Detect which cell encompasses the target text, then output its (X, Y) center coordinate. 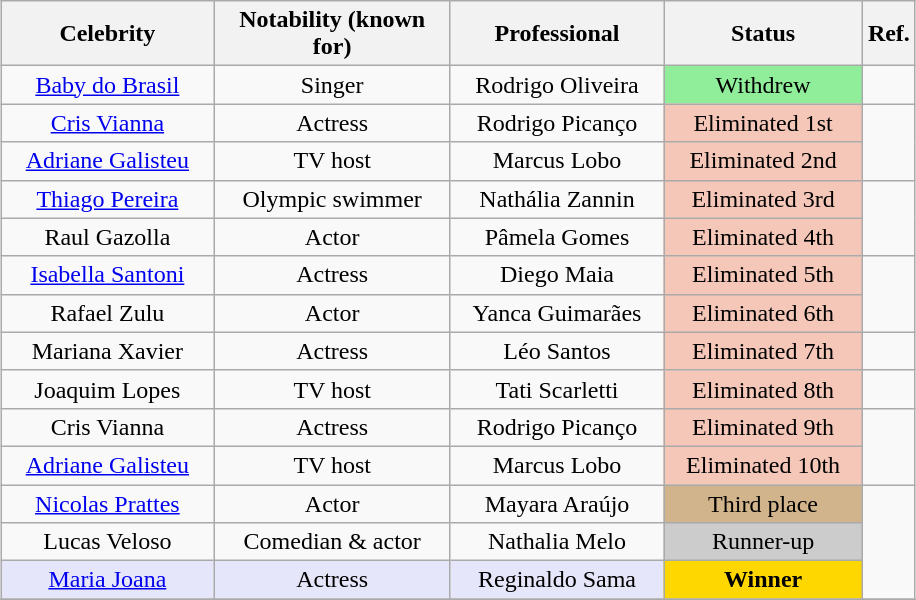
Eliminated 4th (764, 237)
Third place (764, 503)
Thiago Pereira (108, 199)
Mariana Xavier (108, 351)
Eliminated 5th (764, 275)
Diego Maia (557, 275)
Eliminated 6th (764, 313)
Pâmela Gomes (557, 237)
Raul Gazolla (108, 237)
Nathália Zannin (557, 199)
Eliminated 7th (764, 351)
Rafael Zulu (108, 313)
Reginaldo Sama (557, 580)
Tati Scarletti (557, 389)
Nathalia Melo (557, 542)
Runner-up (764, 542)
Nicolas Prattes (108, 503)
Celebrity (108, 34)
Rodrigo Oliveira (557, 85)
Yanca Guimarães (557, 313)
Maria Joana (108, 580)
Withdrew (764, 85)
Professional (557, 34)
Singer (332, 85)
Eliminated 10th (764, 465)
Ref. (888, 34)
Eliminated 2nd (764, 161)
Notability (known for) (332, 34)
Léo Santos (557, 351)
Comedian & actor (332, 542)
Mayara Araújo (557, 503)
Eliminated 3rd (764, 199)
Eliminated 1st (764, 123)
Eliminated 8th (764, 389)
Winner (764, 580)
Joaquim Lopes (108, 389)
Eliminated 9th (764, 427)
Lucas Veloso (108, 542)
Status (764, 34)
Isabella Santoni (108, 275)
Olympic swimmer (332, 199)
Baby do Brasil (108, 85)
